Capture the cell that displays the provided text and extract its (X, Y) central coordinate. 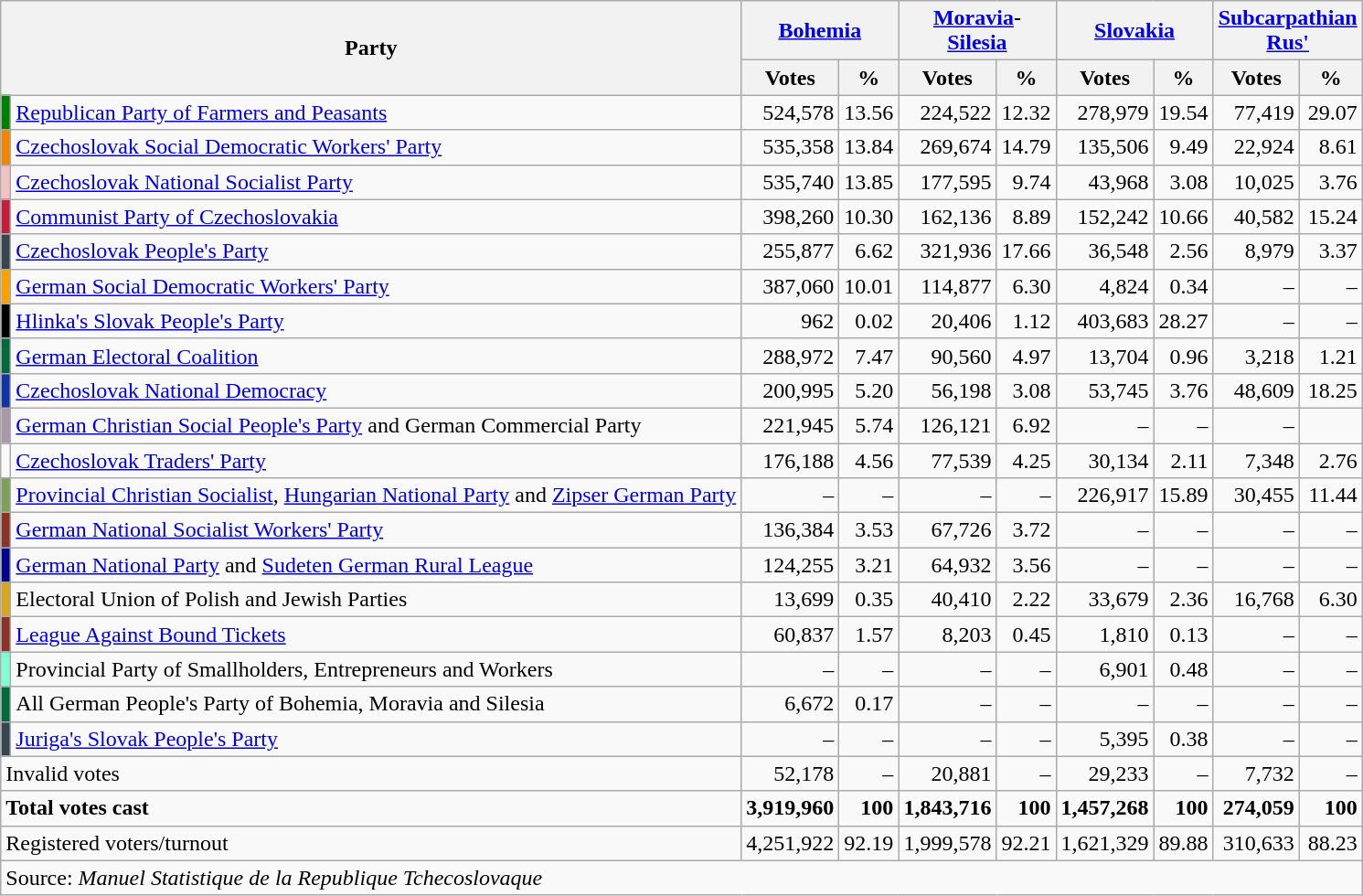
126,121 (947, 425)
30,134 (1104, 460)
3.21 (868, 565)
288,972 (790, 356)
15.24 (1331, 217)
89.88 (1183, 843)
92.19 (868, 843)
535,740 (790, 182)
162,136 (947, 217)
15.89 (1183, 496)
226,917 (1104, 496)
2.11 (1183, 460)
10.01 (868, 286)
40,410 (947, 600)
6.62 (868, 251)
All German People's Party of Bohemia, Moravia and Silesia (377, 704)
Source: Manuel Statistique de la Republique Tchecoslovaque (682, 878)
40,582 (1256, 217)
321,936 (947, 251)
4,824 (1104, 286)
0.45 (1026, 635)
SubcarpathianRus' (1287, 31)
274,059 (1256, 808)
77,419 (1256, 112)
8.61 (1331, 147)
10,025 (1256, 182)
Czechoslovak People's Party (377, 251)
278,979 (1104, 112)
13.56 (868, 112)
1,621,329 (1104, 843)
Czechoslovak National Democracy (377, 390)
Juriga's Slovak People's Party (377, 739)
1,810 (1104, 635)
1,457,268 (1104, 808)
2.36 (1183, 600)
3.72 (1026, 530)
135,506 (1104, 147)
10.30 (868, 217)
124,255 (790, 565)
8.89 (1026, 217)
Communist Party of Czechoslovakia (377, 217)
0.17 (868, 704)
3,919,960 (790, 808)
177,595 (947, 182)
33,679 (1104, 600)
1,999,578 (947, 843)
0.34 (1183, 286)
90,560 (947, 356)
152,242 (1104, 217)
4.56 (868, 460)
Invalid votes (371, 773)
Provincial Party of Smallholders, Entrepreneurs and Workers (377, 669)
7,732 (1256, 773)
1.21 (1331, 356)
92.21 (1026, 843)
Electoral Union of Polish and Jewish Parties (377, 600)
136,384 (790, 530)
German National Party and Sudeten German Rural League (377, 565)
Provincial Christian Socialist, Hungarian National Party and Zipser German Party (377, 496)
64,932 (947, 565)
29.07 (1331, 112)
8,203 (947, 635)
67,726 (947, 530)
5.20 (868, 390)
20,881 (947, 773)
36,548 (1104, 251)
398,260 (790, 217)
43,968 (1104, 182)
7.47 (868, 356)
German Electoral Coalition (377, 356)
48,609 (1256, 390)
22,924 (1256, 147)
387,060 (790, 286)
2.22 (1026, 600)
4,251,922 (790, 843)
1.12 (1026, 321)
6,672 (790, 704)
Czechoslovak Social Democratic Workers' Party (377, 147)
30,455 (1256, 496)
8,979 (1256, 251)
3.56 (1026, 565)
10.66 (1183, 217)
German Social Democratic Workers' Party (377, 286)
18.25 (1331, 390)
269,674 (947, 147)
224,522 (947, 112)
13.85 (868, 182)
176,188 (790, 460)
60,837 (790, 635)
19.54 (1183, 112)
Czechoslovak National Socialist Party (377, 182)
1.57 (868, 635)
6,901 (1104, 669)
52,178 (790, 773)
Bohemia (820, 31)
2.56 (1183, 251)
0.13 (1183, 635)
Party (371, 48)
2.76 (1331, 460)
200,995 (790, 390)
3,218 (1256, 356)
Moravia-Silesia (977, 31)
0.02 (868, 321)
310,633 (1256, 843)
77,539 (947, 460)
53,745 (1104, 390)
403,683 (1104, 321)
20,406 (947, 321)
3.37 (1331, 251)
7,348 (1256, 460)
11.44 (1331, 496)
16,768 (1256, 600)
29,233 (1104, 773)
German Christian Social People's Party and German Commercial Party (377, 425)
28.27 (1183, 321)
4.97 (1026, 356)
88.23 (1331, 843)
0.38 (1183, 739)
962 (790, 321)
56,198 (947, 390)
9.74 (1026, 182)
Hlinka's Slovak People's Party (377, 321)
14.79 (1026, 147)
Slovakia (1134, 31)
Czechoslovak Traders' Party (377, 460)
0.48 (1183, 669)
5.74 (868, 425)
13.84 (868, 147)
9.49 (1183, 147)
German National Socialist Workers' Party (377, 530)
Registered voters/turnout (371, 843)
League Against Bound Tickets (377, 635)
17.66 (1026, 251)
5,395 (1104, 739)
13,699 (790, 600)
3.53 (868, 530)
6.92 (1026, 425)
114,877 (947, 286)
524,578 (790, 112)
13,704 (1104, 356)
Total votes cast (371, 808)
0.35 (868, 600)
535,358 (790, 147)
12.32 (1026, 112)
1,843,716 (947, 808)
4.25 (1026, 460)
Republican Party of Farmers and Peasants (377, 112)
255,877 (790, 251)
221,945 (790, 425)
0.96 (1183, 356)
